Return (x, y) of the center of cell containing provided text 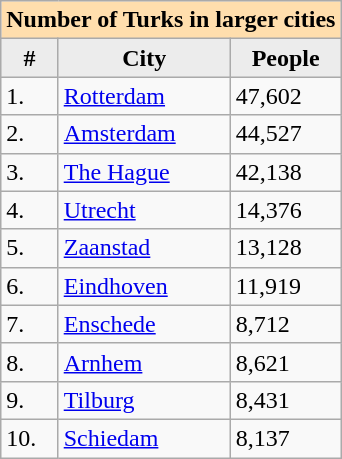
# (30, 58)
8,621 (286, 362)
7. (30, 324)
47,602 (286, 96)
Eindhoven (144, 286)
10. (30, 438)
Number of Turks in larger cities (171, 20)
Amsterdam (144, 134)
8. (30, 362)
Arnhem (144, 362)
Zaanstad (144, 248)
3. (30, 172)
2. (30, 134)
42,138 (286, 172)
44,527 (286, 134)
6. (30, 286)
Tilburg (144, 400)
The Hague (144, 172)
City (144, 58)
4. (30, 210)
8,137 (286, 438)
8,712 (286, 324)
People (286, 58)
1. (30, 96)
Schiedam (144, 438)
8,431 (286, 400)
Rotterdam (144, 96)
11,919 (286, 286)
Enschede (144, 324)
Utrecht (144, 210)
14,376 (286, 210)
5. (30, 248)
13,128 (286, 248)
9. (30, 400)
